Capture the cell that displays the provided text and extract its [x, y] central coordinate. 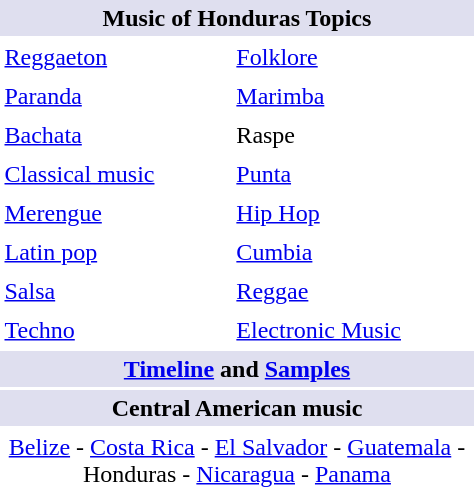
Raspe [353, 135]
Central American music [237, 408]
Folklore [353, 57]
Merengue [114, 213]
Punta [353, 174]
Bachata [114, 135]
Cumbia [353, 252]
Classical music [114, 174]
Marimba [353, 96]
Timeline and Samples [237, 369]
Latin pop [114, 252]
Electronic Music [353, 330]
Hip Hop [353, 213]
Salsa [114, 291]
Paranda [114, 96]
Reggaeton [114, 57]
Reggae [353, 291]
Music of Honduras Topics [237, 18]
Techno [114, 330]
